Pinpoint the cell where the given text exists, returning its [x, y] midpoint coordinate. 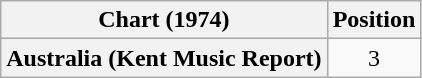
Australia (Kent Music Report) [164, 58]
3 [374, 58]
Position [374, 20]
Chart (1974) [164, 20]
